Determine the (X, Y) coordinate at the center of the cell enclosing the given text.  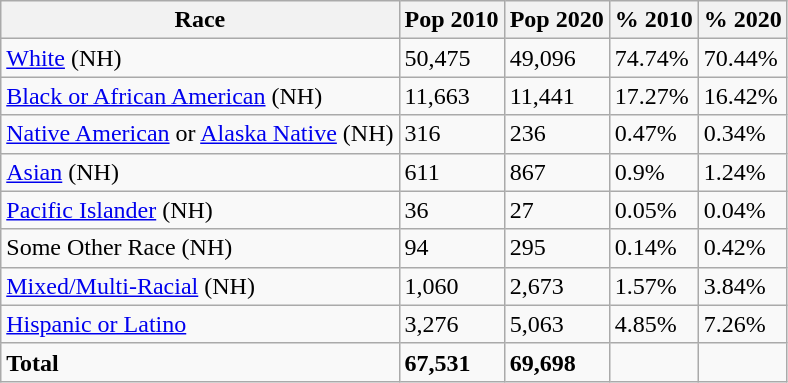
316 (452, 134)
Race (200, 20)
1.24% (742, 172)
3.84% (742, 286)
67,531 (452, 362)
50,475 (452, 58)
49,096 (556, 58)
27 (556, 210)
0.05% (654, 210)
17.27% (654, 96)
69,698 (556, 362)
% 2020 (742, 20)
Total (200, 362)
74.74% (654, 58)
Pop 2020 (556, 20)
Pacific Islander (NH) (200, 210)
Asian (NH) (200, 172)
94 (452, 248)
Some Other Race (NH) (200, 248)
Black or African American (NH) (200, 96)
295 (556, 248)
Hispanic or Latino (200, 324)
1,060 (452, 286)
611 (452, 172)
236 (556, 134)
4.85% (654, 324)
5,063 (556, 324)
0.9% (654, 172)
0.14% (654, 248)
867 (556, 172)
2,673 (556, 286)
1.57% (654, 286)
16.42% (742, 96)
Native American or Alaska Native (NH) (200, 134)
70.44% (742, 58)
0.04% (742, 210)
0.34% (742, 134)
White (NH) (200, 58)
11,441 (556, 96)
11,663 (452, 96)
0.47% (654, 134)
% 2010 (654, 20)
3,276 (452, 324)
Pop 2010 (452, 20)
0.42% (742, 248)
Mixed/Multi-Racial (NH) (200, 286)
7.26% (742, 324)
36 (452, 210)
